Scan for the cell matching the given text and deliver its (X, Y) coordinate at center. 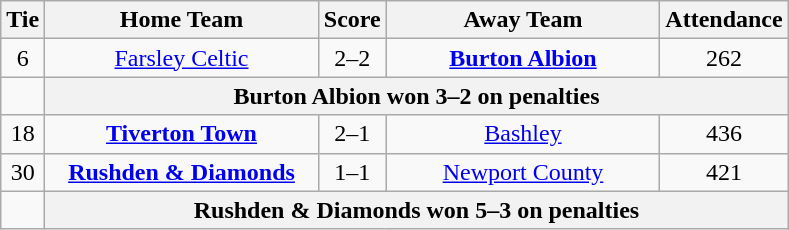
Rushden & Diamonds (182, 172)
Home Team (182, 20)
2–1 (352, 134)
Attendance (724, 20)
Bashley (523, 134)
6 (23, 58)
Score (352, 20)
Burton Albion (523, 58)
421 (724, 172)
262 (724, 58)
436 (724, 134)
30 (23, 172)
Newport County (523, 172)
Rushden & Diamonds won 5–3 on penalties (416, 210)
Burton Albion won 3–2 on penalties (416, 96)
1–1 (352, 172)
Away Team (523, 20)
Tiverton Town (182, 134)
Tie (23, 20)
18 (23, 134)
Farsley Celtic (182, 58)
2–2 (352, 58)
